Determine the (x, y) coordinate at the center of the cell enclosing the given text.  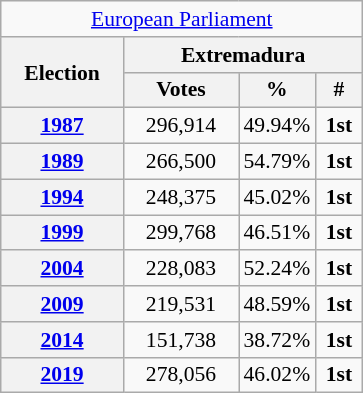
Election (62, 72)
2014 (62, 340)
38.72% (276, 340)
54.79% (276, 162)
228,083 (180, 269)
# (339, 90)
2009 (62, 304)
52.24% (276, 269)
1989 (62, 162)
Extremadura (242, 55)
1987 (62, 126)
1999 (62, 233)
219,531 (180, 304)
48.59% (276, 304)
278,056 (180, 375)
151,738 (180, 340)
248,375 (180, 197)
46.02% (276, 375)
46.51% (276, 233)
2004 (62, 269)
% (276, 90)
1994 (62, 197)
49.94% (276, 126)
European Parliament (182, 19)
266,500 (180, 162)
299,768 (180, 233)
45.02% (276, 197)
Votes (180, 90)
296,914 (180, 126)
2019 (62, 375)
